Return (x, y) of the center of cell containing provided text 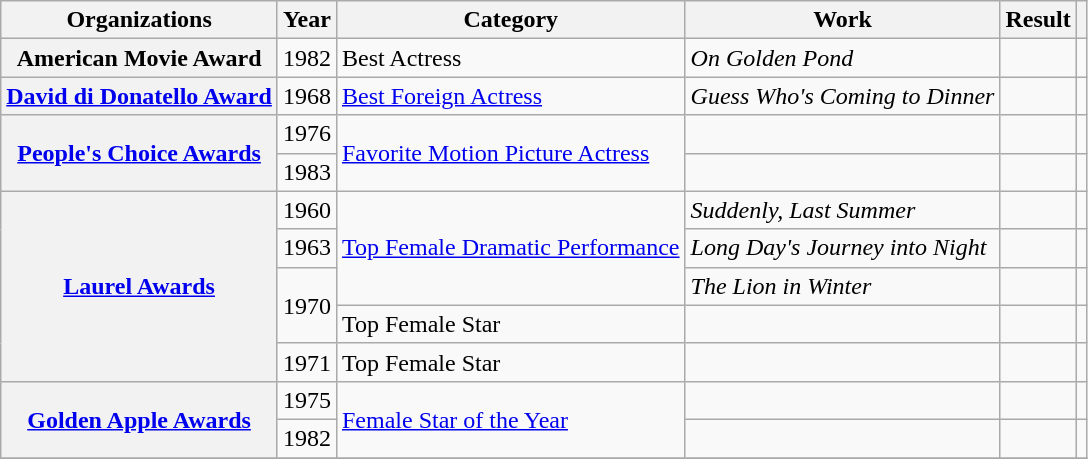
Female Star of the Year (510, 419)
Year (306, 20)
David di Donatello Award (140, 96)
On Golden Pond (842, 58)
Result (1038, 20)
Suddenly, Last Summer (842, 210)
Long Day's Journey into Night (842, 248)
1975 (306, 400)
Best Actress (510, 58)
1970 (306, 305)
1968 (306, 96)
Organizations (140, 20)
Laurel Awards (140, 286)
Favorite Motion Picture Actress (510, 153)
Guess Who's Coming to Dinner (842, 96)
American Movie Award (140, 58)
Top Female Dramatic Performance (510, 248)
1983 (306, 172)
1976 (306, 134)
Best Foreign Actress (510, 96)
Category (510, 20)
The Lion in Winter (842, 286)
1971 (306, 362)
1963 (306, 248)
Golden Apple Awards (140, 419)
Work (842, 20)
1960 (306, 210)
People's Choice Awards (140, 153)
